Scan for the cell matching the given text and deliver its (X, Y) coordinate at center. 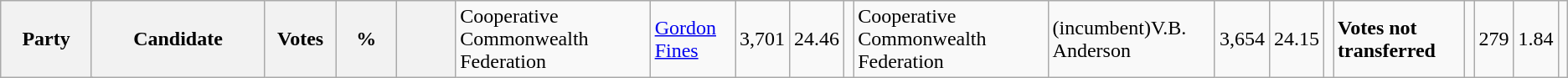
(incumbent)V.B. Anderson (1131, 39)
Votes (301, 39)
1.84 (1536, 39)
Gordon Fines (692, 39)
% (367, 39)
279 (1494, 39)
24.46 (818, 39)
3,654 (1241, 39)
24.15 (1297, 39)
Party (47, 39)
Candidate (178, 39)
3,701 (762, 39)
Votes not transferred (1399, 39)
